From the cell containing the given text, extract its center point as (X, Y) coordinate. 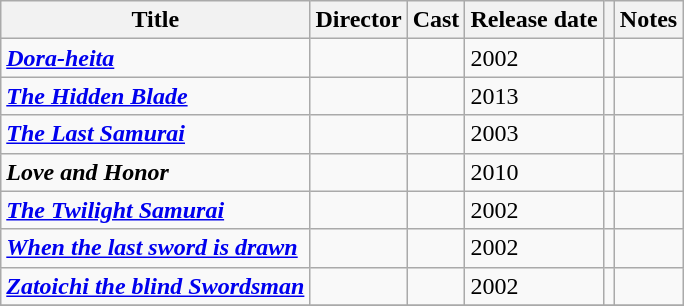
Release date (534, 20)
2013 (534, 96)
When the last sword is drawn (156, 248)
2010 (534, 172)
2003 (534, 134)
Zatoichi the blind Swordsman (156, 286)
The Twilight Samurai (156, 210)
The Hidden Blade (156, 96)
Title (156, 20)
Love and Honor (156, 172)
Director (358, 20)
The Last Samurai (156, 134)
Notes (648, 20)
Dora-heita (156, 58)
Cast (436, 20)
